Locate the cell with the specified text and output its [x, y] center coordinate. 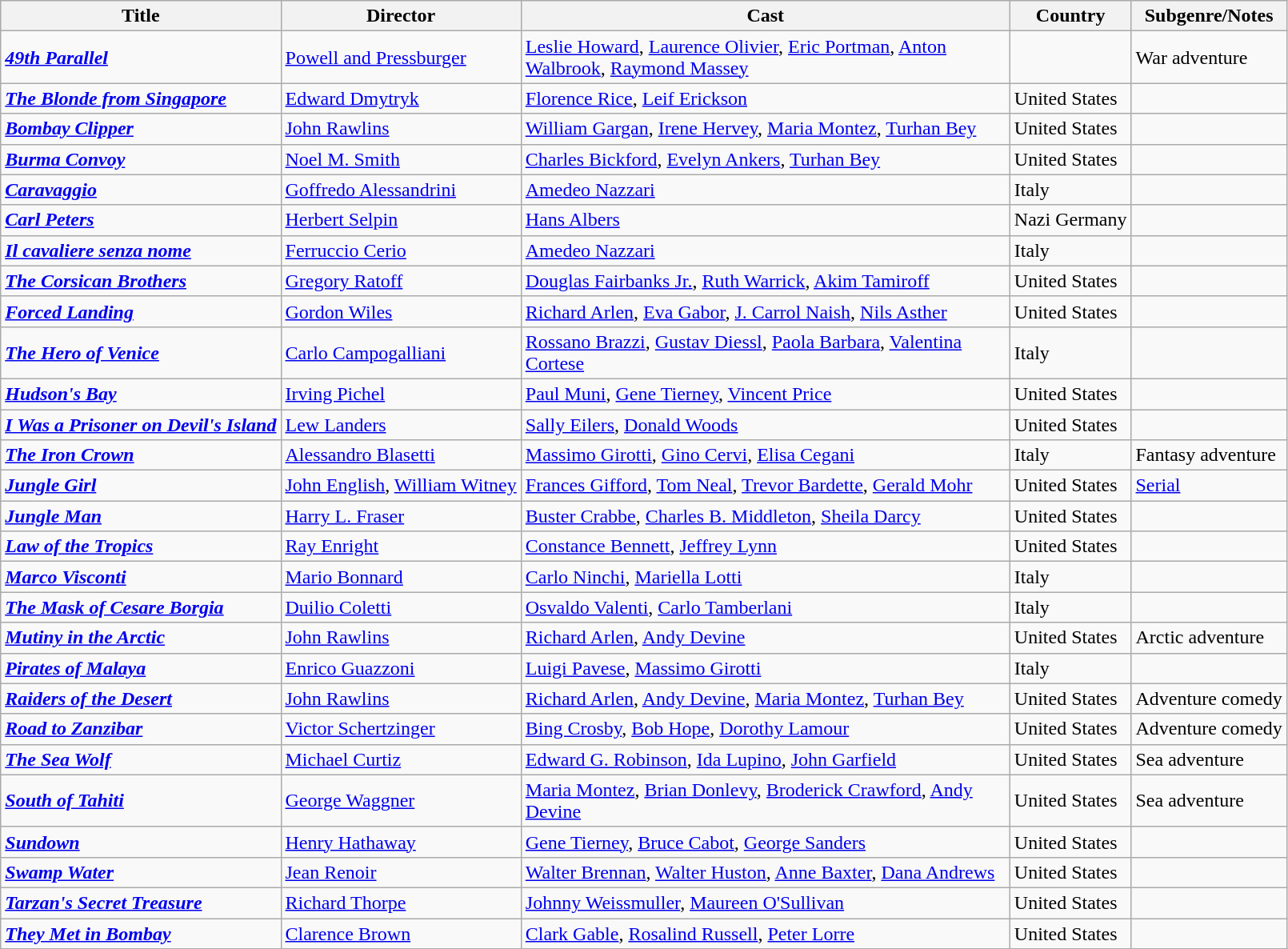
Director [401, 16]
Title [141, 16]
Frances Gifford, Tom Neal, Trevor Bardette, Gerald Mohr [765, 486]
Irving Pichel [401, 394]
Alessandro Blasetti [401, 455]
Charles Bickford, Evelyn Ankers, Turhan Bey [765, 159]
Fantasy adventure [1209, 455]
Gordon Wiles [401, 311]
The Corsican Brothers [141, 281]
Richard Arlen, Eva Gabor, J. Carrol Naish, Nils Asther [765, 311]
Il cavaliere senza nome [141, 250]
Carl Peters [141, 220]
Duilio Coletti [401, 607]
Sundown [141, 842]
Subgenre/Notes [1209, 16]
Richard Thorpe [401, 903]
Gene Tierney, Bruce Cabot, George Sanders [765, 842]
Swamp Water [141, 872]
Jean Renoir [401, 872]
Arctic adventure [1209, 638]
Ferruccio Cerio [401, 250]
Sally Eilers, Donald Woods [765, 425]
The Sea Wolf [141, 759]
The Blonde from Singapore [141, 98]
Osvaldo Valenti, Carlo Tamberlani [765, 607]
Enrico Guazzoni [401, 668]
Mario Bonnard [401, 577]
Carlo Campogalliani [401, 352]
Michael Curtiz [401, 759]
Richard Arlen, Andy Devine [765, 638]
Goffredo Alessandrini [401, 190]
Victor Schertzinger [401, 729]
Mutiny in the Arctic [141, 638]
Lew Landers [401, 425]
Edward Dmytryk [401, 98]
Country [1070, 16]
War adventure [1209, 58]
Forced Landing [141, 311]
Douglas Fairbanks Jr., Ruth Warrick, Akim Tamiroff [765, 281]
Walter Brennan, Walter Huston, Anne Baxter, Dana Andrews [765, 872]
Gregory Ratoff [401, 281]
The Iron Crown [141, 455]
William Gargan, Irene Hervey, Maria Montez, Turhan Bey [765, 129]
Hans Albers [765, 220]
Herbert Selpin [401, 220]
Jungle Man [141, 516]
Hudson's Bay [141, 394]
Road to Zanzibar [141, 729]
The Hero of Venice [141, 352]
Noel M. Smith [401, 159]
Leslie Howard, Laurence Olivier, Eric Portman, Anton Walbrook, Raymond Massey [765, 58]
Constance Bennett, Jeffrey Lynn [765, 547]
Cast [765, 16]
Law of the Tropics [141, 547]
Edward G. Robinson, Ida Lupino, John Garfield [765, 759]
Henry Hathaway [401, 842]
John English, William Witney [401, 486]
Ray Enright [401, 547]
Nazi Germany [1070, 220]
Raiders of the Desert [141, 699]
Caravaggio [141, 190]
Clark Gable, Rosalind Russell, Peter Lorre [765, 934]
Burma Convoy [141, 159]
They Met in Bombay [141, 934]
Pirates of Malaya [141, 668]
49th Parallel [141, 58]
Jungle Girl [141, 486]
Maria Montez, Brian Donlevy, Broderick Crawford, Andy Devine [765, 800]
Harry L. Fraser [401, 516]
George Waggner [401, 800]
Tarzan's Secret Treasure [141, 903]
Buster Crabbe, Charles B. Middleton, Sheila Darcy [765, 516]
Rossano Brazzi, Gustav Diessl, Paola Barbara, Valentina Cortese [765, 352]
Luigi Pavese, Massimo Girotti [765, 668]
Marco Visconti [141, 577]
Bing Crosby, Bob Hope, Dorothy Lamour [765, 729]
Florence Rice, Leif Erickson [765, 98]
Carlo Ninchi, Mariella Lotti [765, 577]
Serial [1209, 486]
The Mask of Cesare Borgia [141, 607]
Paul Muni, Gene Tierney, Vincent Price [765, 394]
Powell and Pressburger [401, 58]
South of Tahiti [141, 800]
I Was a Prisoner on Devil's Island [141, 425]
Massimo Girotti, Gino Cervi, Elisa Cegani [765, 455]
Johnny Weissmuller, Maureen O'Sullivan [765, 903]
Bombay Clipper [141, 129]
Richard Arlen, Andy Devine, Maria Montez, Turhan Bey [765, 699]
Clarence Brown [401, 934]
